Scan for the cell matching the given text and deliver its (X, Y) coordinate at center. 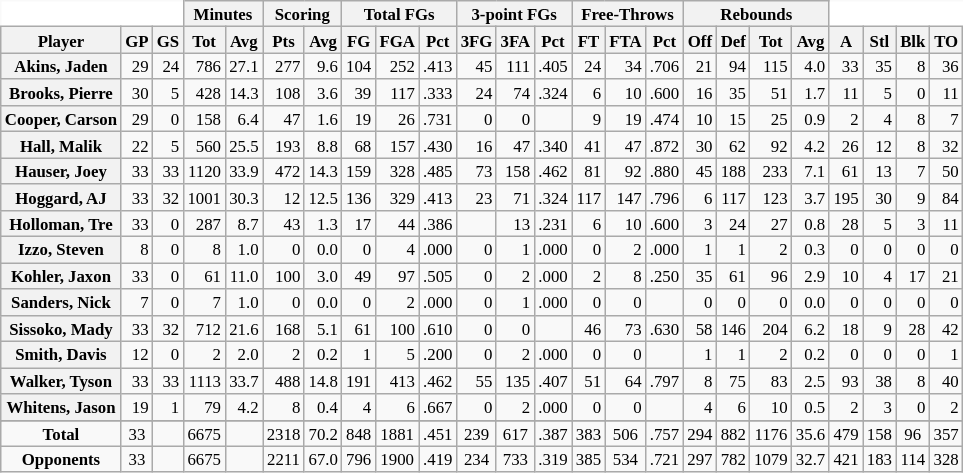
2318 (284, 433)
147 (626, 197)
33.7 (244, 381)
.451 (438, 433)
Hall, Malik (61, 145)
.387 (553, 433)
55 (477, 381)
4.0 (811, 66)
506 (626, 433)
3.0 (323, 276)
1.6 (323, 119)
191 (358, 381)
.430 (438, 145)
14.8 (323, 381)
Minutes (222, 14)
Off (700, 40)
0.5 (811, 407)
115 (771, 66)
.407 (553, 381)
43 (284, 224)
428 (204, 93)
70.2 (323, 433)
2.0 (244, 355)
FG (358, 40)
.630 (665, 328)
712 (204, 328)
33.9 (244, 171)
252 (397, 66)
Total FGs (400, 14)
22 (137, 145)
3.7 (811, 197)
1113 (204, 381)
9.6 (323, 66)
.333 (438, 93)
.474 (665, 119)
Blk (912, 40)
233 (771, 171)
50 (946, 171)
Hoggard, AJ (61, 197)
Walker, Tyson (61, 381)
111 (515, 66)
Cooper, Carson (61, 119)
421 (846, 459)
183 (880, 459)
1.7 (811, 93)
71 (515, 197)
7.1 (811, 171)
93 (846, 381)
.319 (553, 459)
1176 (771, 433)
234 (477, 459)
.250 (665, 276)
.610 (438, 328)
Izzo, Steven (61, 250)
195 (846, 197)
472 (284, 171)
FTA (626, 40)
Sanders, Nick (61, 302)
193 (284, 145)
385 (588, 459)
.386 (438, 224)
.872 (665, 145)
1900 (397, 459)
1.3 (323, 224)
Holloman, Tre (61, 224)
Whitens, Jason (61, 407)
25.5 (244, 145)
159 (358, 171)
104 (358, 66)
27 (771, 224)
Kohler, Jaxon (61, 276)
135 (515, 381)
44 (397, 224)
146 (734, 328)
108 (284, 93)
.340 (553, 145)
3.6 (323, 93)
TO (946, 40)
.405 (553, 66)
357 (946, 433)
0.4 (323, 407)
.731 (438, 119)
3FA (515, 40)
560 (204, 145)
.505 (438, 276)
36 (946, 66)
.485 (438, 171)
168 (284, 328)
.667 (438, 407)
1079 (771, 459)
2.9 (811, 276)
58 (700, 328)
62 (734, 145)
277 (284, 66)
A (846, 40)
83 (771, 381)
1881 (397, 433)
18 (846, 328)
782 (734, 459)
479 (846, 433)
67.0 (323, 459)
Smith, Davis (61, 355)
882 (734, 433)
64 (626, 381)
FT (588, 40)
136 (358, 197)
796 (358, 459)
79 (204, 407)
1001 (204, 197)
74 (515, 93)
6.4 (244, 119)
287 (204, 224)
188 (734, 171)
5.1 (323, 328)
GS (168, 40)
38 (880, 381)
.706 (665, 66)
46 (588, 328)
Player (61, 40)
49 (358, 276)
34 (626, 66)
.200 (438, 355)
Brooks, Pierre (61, 93)
534 (626, 459)
Pts (284, 40)
Total (61, 433)
Opponents (61, 459)
.796 (665, 197)
41 (588, 145)
FGA (397, 40)
25 (771, 119)
239 (477, 433)
2211 (284, 459)
413 (397, 381)
75 (734, 381)
Sissoko, Mady (61, 328)
3FG (477, 40)
.757 (665, 433)
786 (204, 66)
Rebounds (756, 14)
8.7 (244, 224)
297 (700, 459)
Def (734, 40)
23 (477, 197)
2.5 (811, 381)
848 (358, 433)
94 (734, 66)
15 (734, 119)
.880 (665, 171)
329 (397, 197)
32.7 (811, 459)
.419 (438, 459)
39 (358, 93)
157 (397, 145)
Scoring (302, 14)
Stl (880, 40)
97 (397, 276)
Hauser, Joey (61, 171)
383 (588, 433)
123 (771, 197)
42 (946, 328)
GP (137, 40)
27.1 (244, 66)
40 (946, 381)
114 (912, 459)
68 (358, 145)
35.6 (811, 433)
8.8 (323, 145)
Akins, Jaden (61, 66)
617 (515, 433)
.721 (665, 459)
30.3 (244, 197)
0.8 (811, 224)
488 (284, 381)
6.2 (811, 328)
.231 (553, 224)
84 (946, 197)
81 (588, 171)
204 (771, 328)
3-point FGs (514, 14)
.797 (665, 381)
0.9 (811, 119)
21.6 (244, 328)
1120 (204, 171)
0.3 (811, 250)
733 (515, 459)
12.5 (323, 197)
294 (700, 433)
Free-Throws (628, 14)
11.0 (244, 276)
